Return the (X, Y) coordinate for the center point of the cell that contains the specified text.  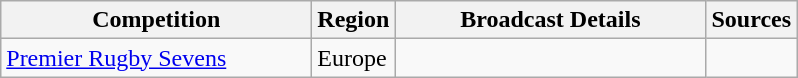
Sources (752, 20)
Premier Rugby Sevens (156, 58)
Europe (354, 58)
Broadcast Details (550, 20)
Region (354, 20)
Competition (156, 20)
